From the cell containing the given text, extract its center point as [X, Y] coordinate. 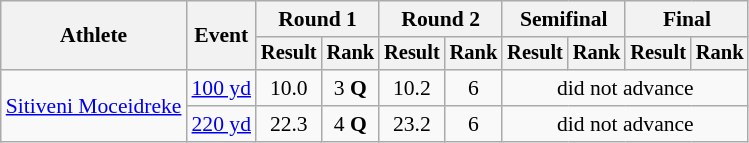
Semifinal [564, 19]
10.0 [289, 88]
3 Q [351, 88]
Sitiveni Moceidreke [94, 106]
Athlete [94, 36]
22.3 [289, 124]
4 Q [351, 124]
23.2 [412, 124]
10.2 [412, 88]
Final [686, 19]
220 yd [222, 124]
100 yd [222, 88]
Round 1 [318, 19]
Event [222, 36]
Round 2 [440, 19]
